Pinpoint the cell where the given text exists, returning its (x, y) midpoint coordinate. 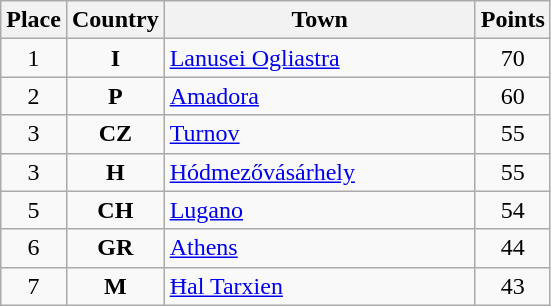
54 (512, 210)
CH (115, 210)
Lugano (320, 210)
I (115, 58)
6 (34, 248)
Hódmezővásárhely (320, 172)
Points (512, 20)
60 (512, 96)
Turnov (320, 134)
1 (34, 58)
Lanusei Ogliastra (320, 58)
43 (512, 286)
Athens (320, 248)
Ħal Tarxien (320, 286)
70 (512, 58)
2 (34, 96)
Country (115, 20)
7 (34, 286)
P (115, 96)
GR (115, 248)
5 (34, 210)
M (115, 286)
Amadora (320, 96)
H (115, 172)
Place (34, 20)
Town (320, 20)
CZ (115, 134)
44 (512, 248)
